Scan for the cell matching the given text and deliver its [x, y] coordinate at center. 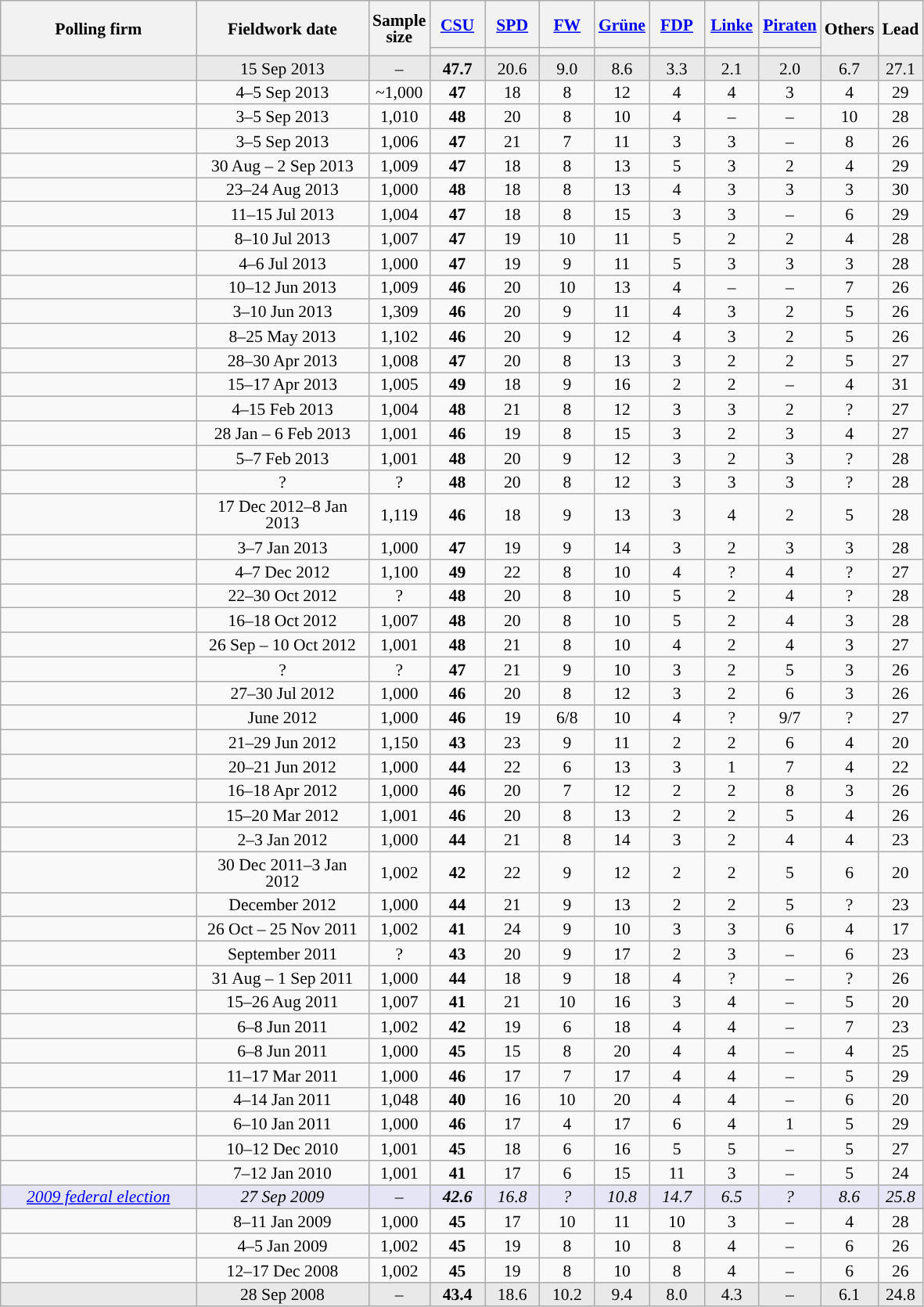
31 Aug – 1 Sep 2011 [282, 978]
September 2011 [282, 953]
30 Dec 2011–3 Jan 2012 [282, 872]
11–17 Mar 2011 [282, 1075]
27 Sep 2009 [282, 1197]
6.1 [850, 1294]
4–15 Feb 2013 [282, 409]
9/7 [789, 718]
28 Jan – 6 Feb 2013 [282, 434]
Fieldwork date [282, 28]
6/8 [567, 718]
1,119 [399, 515]
12–17 Dec 2008 [282, 1269]
1,150 [399, 742]
CSU [457, 24]
31 [900, 385]
25.8 [900, 1197]
27–30 Jul 2012 [282, 693]
15–20 Mar 2012 [282, 816]
40 [457, 1099]
10.8 [622, 1197]
2.1 [732, 67]
15–17 Apr 2013 [282, 385]
8–10 Jul 2013 [282, 238]
7–12 Jan 2010 [282, 1172]
8–11 Jan 2009 [282, 1221]
5–7 Feb 2013 [282, 457]
43.4 [457, 1294]
10.2 [567, 1294]
24.8 [900, 1294]
December 2012 [282, 905]
28 Sep 2008 [282, 1294]
10–12 Jun 2013 [282, 286]
8–25 May 2013 [282, 337]
21–29 Jun 2012 [282, 742]
23–24 Aug 2013 [282, 189]
Grüne [622, 24]
9.4 [622, 1294]
15 Sep 2013 [282, 67]
16–18 Apr 2012 [282, 790]
~1,000 [399, 92]
6.5 [732, 1197]
Polling firm [99, 28]
8.0 [677, 1294]
3.3 [677, 67]
42.6 [457, 1197]
15–26 Aug 2011 [282, 1002]
6.7 [850, 67]
Others [850, 28]
1,008 [399, 360]
3–10 Jun 2013 [282, 311]
SPD [512, 24]
Piraten [789, 24]
3–7 Jan 2013 [282, 548]
June 2012 [282, 718]
1,100 [399, 571]
4–5 Jan 2009 [282, 1246]
1,006 [399, 141]
4–6 Jul 2013 [282, 263]
16.8 [512, 1197]
9.0 [567, 67]
2–3 Jan 2012 [282, 839]
Lead [900, 28]
2009 federal election [99, 1197]
16–18 Oct 2012 [282, 620]
27.1 [900, 67]
25 [900, 1050]
10–12 Dec 2010 [282, 1149]
30 [900, 189]
22–30 Oct 2012 [282, 596]
17 Dec 2012–8 Jan 2013 [282, 515]
28–30 Apr 2013 [282, 360]
FW [567, 24]
2.0 [789, 67]
1,010 [399, 117]
20–21 Jun 2012 [282, 767]
26 Oct – 25 Nov 2011 [282, 930]
47.7 [457, 67]
Linke [732, 24]
1,048 [399, 1099]
11–15 Jul 2013 [282, 214]
30 Aug – 2 Sep 2013 [282, 166]
18.6 [512, 1294]
4–5 Sep 2013 [282, 92]
Samplesize [399, 28]
4.3 [732, 1294]
14.7 [677, 1197]
26 Sep – 10 Oct 2012 [282, 645]
4–7 Dec 2012 [282, 571]
6–10 Jan 2011 [282, 1124]
1,005 [399, 385]
FDP [677, 24]
1,309 [399, 311]
20.6 [512, 67]
4–14 Jan 2011 [282, 1099]
1,102 [399, 337]
